From the cell containing the given text, extract its center point as [X, Y] coordinate. 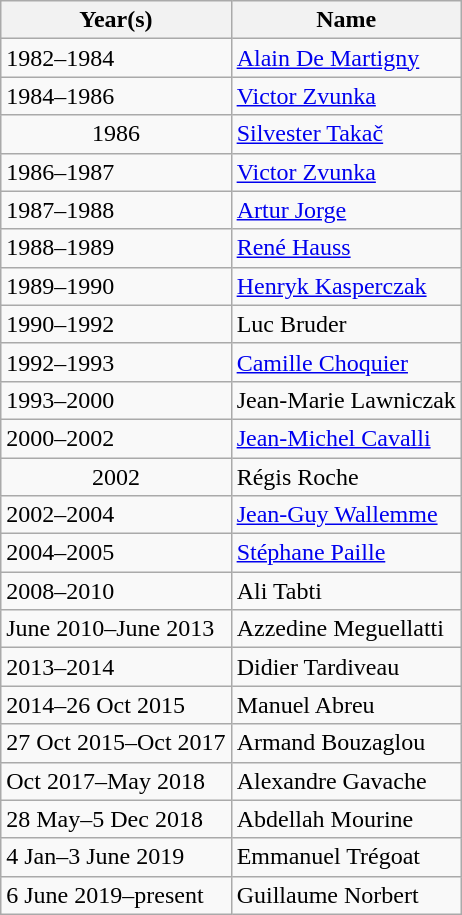
Luc Bruder [346, 324]
1988–1989 [116, 248]
1990–1992 [116, 324]
1984–1986 [116, 96]
Camille Choquier [346, 362]
Jean-Guy Wallemme [346, 515]
June 2010–June 2013 [116, 629]
Guillaume Norbert [346, 895]
Year(s) [116, 20]
6 June 2019–present [116, 895]
Armand Bouzaglou [346, 743]
Azzedine Meguellatti [346, 629]
Alexandre Gavache [346, 781]
2002–2004 [116, 515]
Régis Roche [346, 477]
27 Oct 2015–Oct 2017 [116, 743]
1989–1990 [116, 286]
1986 [116, 134]
Abdellah Mourine [346, 819]
1982–1984 [116, 58]
Alain De Martigny [346, 58]
2008–2010 [116, 591]
Emmanuel Trégoat [346, 857]
2014–26 Oct 2015 [116, 705]
1993–2000 [116, 400]
Silvester Takač [346, 134]
Jean-Marie Lawniczak [346, 400]
Henryk Kasperczak [346, 286]
2002 [116, 477]
28 May–5 Dec 2018 [116, 819]
Didier Tardiveau [346, 667]
2000–2002 [116, 438]
2013–2014 [116, 667]
René Hauss [346, 248]
Name [346, 20]
Stéphane Paille [346, 553]
4 Jan–3 June 2019 [116, 857]
Manuel Abreu [346, 705]
Oct 2017–May 2018 [116, 781]
1986–1987 [116, 172]
1992–1993 [116, 362]
2004–2005 [116, 553]
Artur Jorge [346, 210]
1987–1988 [116, 210]
Ali Tabti [346, 591]
Jean-Michel Cavalli [346, 438]
